Return the [x, y] coordinate for the center point of the cell that contains the specified text.  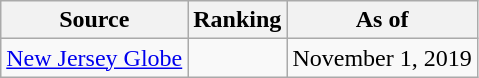
Ranking [238, 20]
New Jersey Globe [94, 58]
Source [94, 20]
As of [382, 20]
November 1, 2019 [382, 58]
